Extract the (X, Y) coordinate from the center of the cell holding the provided text.  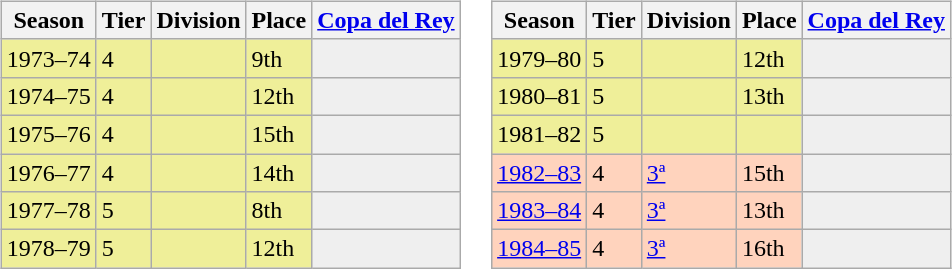
9th (279, 58)
1973–74 (48, 58)
1977–78 (48, 211)
1974–75 (48, 96)
8th (279, 211)
1983–84 (540, 211)
1981–82 (540, 134)
16th (769, 249)
1975–76 (48, 134)
1976–77 (48, 173)
1978–79 (48, 249)
1979–80 (540, 58)
1982–83 (540, 173)
1984–85 (540, 249)
14th (279, 173)
1980–81 (540, 96)
